Output the [X, Y] coordinate of the center of the cell containing the given text.  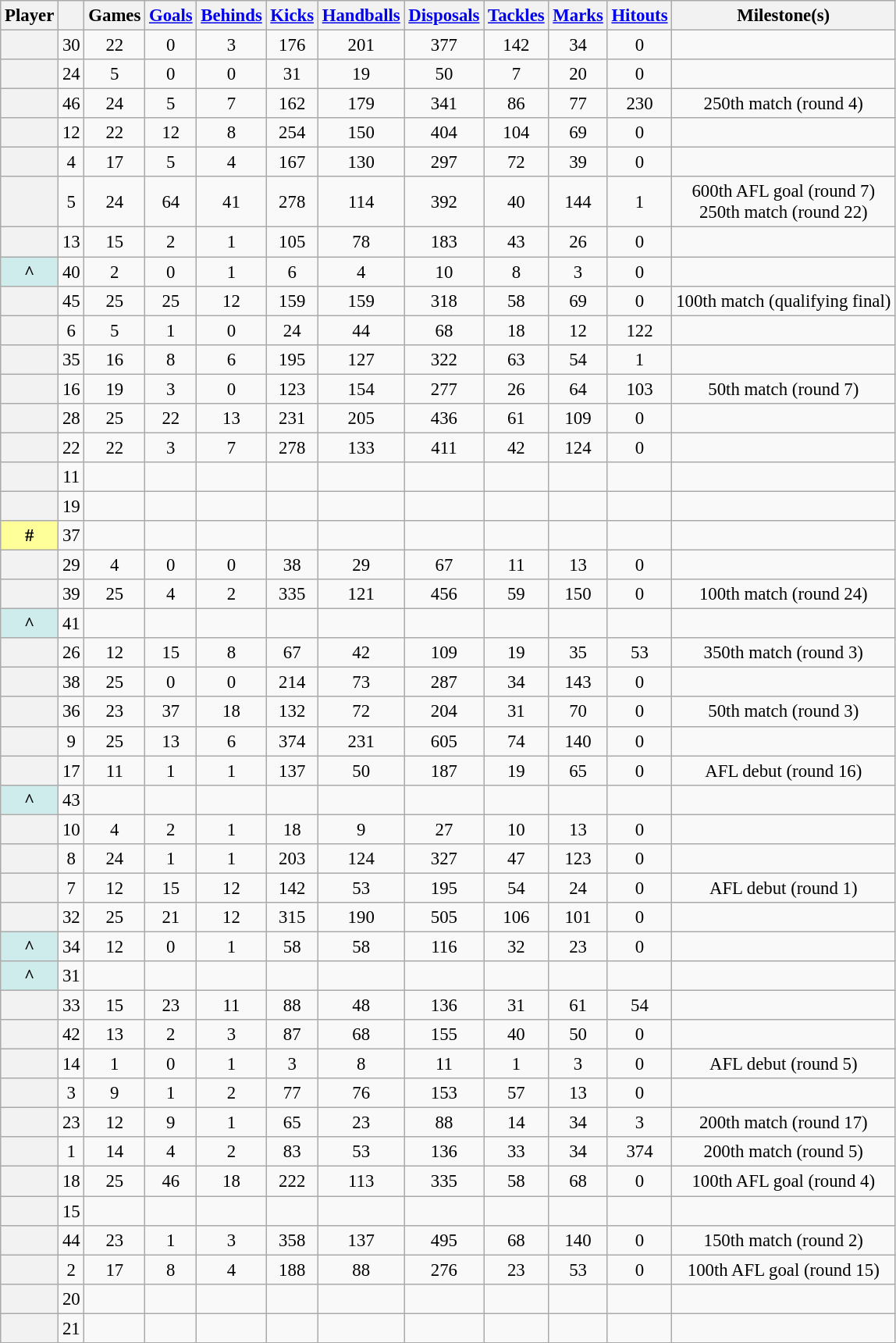
179 [361, 104]
143 [578, 682]
Kicks [292, 16]
167 [292, 162]
114 [361, 201]
Games [115, 16]
103 [640, 389]
100th AFL goal (round 4) [784, 1181]
105 [292, 242]
318 [444, 301]
377 [444, 45]
121 [361, 594]
116 [444, 946]
27 [444, 829]
127 [361, 359]
176 [292, 45]
30 [72, 45]
144 [578, 201]
76 [361, 1093]
106 [517, 917]
190 [361, 917]
203 [292, 859]
505 [444, 917]
327 [444, 859]
133 [361, 447]
59 [517, 594]
600th AFL goal (round 7)250th match (round 22) [784, 201]
Marks [578, 16]
50th match (round 3) [784, 712]
404 [444, 133]
287 [444, 682]
36 [72, 712]
250th match (round 4) [784, 104]
230 [640, 104]
Behinds [231, 16]
Tackles [517, 16]
392 [444, 201]
Milestone(s) [784, 16]
222 [292, 1181]
63 [517, 359]
350th match (round 3) [784, 653]
188 [292, 1270]
204 [444, 712]
73 [361, 682]
205 [361, 419]
122 [640, 330]
187 [444, 771]
495 [444, 1240]
132 [292, 712]
87 [292, 1035]
201 [361, 45]
# [30, 536]
Goals [171, 16]
70 [578, 712]
456 [444, 594]
47 [517, 859]
Disposals [444, 16]
AFL debut (round 16) [784, 771]
150th match (round 2) [784, 1240]
605 [444, 741]
341 [444, 104]
83 [292, 1152]
297 [444, 162]
358 [292, 1240]
50th match (round 7) [784, 389]
153 [444, 1093]
436 [444, 419]
AFL debut (round 1) [784, 888]
101 [578, 917]
322 [444, 359]
200th match (round 17) [784, 1123]
57 [517, 1093]
Hitouts [640, 16]
411 [444, 447]
Player [30, 16]
AFL debut (round 5) [784, 1064]
Handballs [361, 16]
162 [292, 104]
254 [292, 133]
155 [444, 1035]
100th match (round 24) [784, 594]
130 [361, 162]
86 [517, 104]
74 [517, 741]
113 [361, 1181]
214 [292, 682]
78 [361, 242]
200th match (round 5) [784, 1152]
315 [292, 917]
45 [72, 301]
48 [361, 1006]
276 [444, 1270]
100th match (qualifying final) [784, 301]
100th AFL goal (round 15) [784, 1270]
28 [72, 419]
183 [444, 242]
277 [444, 389]
154 [361, 389]
104 [517, 133]
